Determine the (X, Y) coordinate at the center of the cell enclosing the given text.  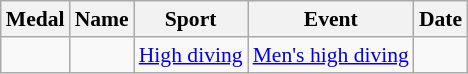
Sport (191, 19)
Men's high diving (331, 55)
Event (331, 19)
Date (440, 19)
Medal (36, 19)
High diving (191, 55)
Name (102, 19)
